Return the [X, Y] coordinate for the center point of the cell that contains the specified text.  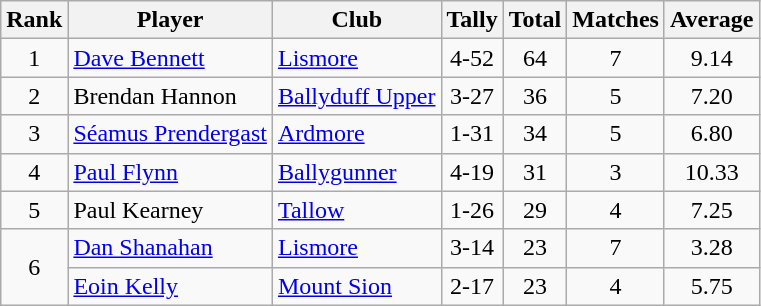
4-19 [472, 172]
Player [170, 20]
31 [535, 172]
Paul Flynn [170, 172]
Ardmore [356, 134]
Dave Bennett [170, 58]
6 [34, 267]
Matches [616, 20]
Dan Shanahan [170, 248]
Ballygunner [356, 172]
1-31 [472, 134]
Ballyduff Upper [356, 96]
Tallow [356, 210]
4-52 [472, 58]
34 [535, 134]
Total [535, 20]
7.20 [712, 96]
1-26 [472, 210]
2-17 [472, 286]
Eoin Kelly [170, 286]
5.75 [712, 286]
10.33 [712, 172]
Rank [34, 20]
Club [356, 20]
36 [535, 96]
2 [34, 96]
3-27 [472, 96]
3.28 [712, 248]
29 [535, 210]
Séamus Prendergast [170, 134]
Paul Kearney [170, 210]
Mount Sion [356, 286]
3-14 [472, 248]
7.25 [712, 210]
Tally [472, 20]
6.80 [712, 134]
Brendan Hannon [170, 96]
1 [34, 58]
9.14 [712, 58]
Average [712, 20]
64 [535, 58]
